Find where the given text appears and provide that cell's center as [x, y] coordinate. 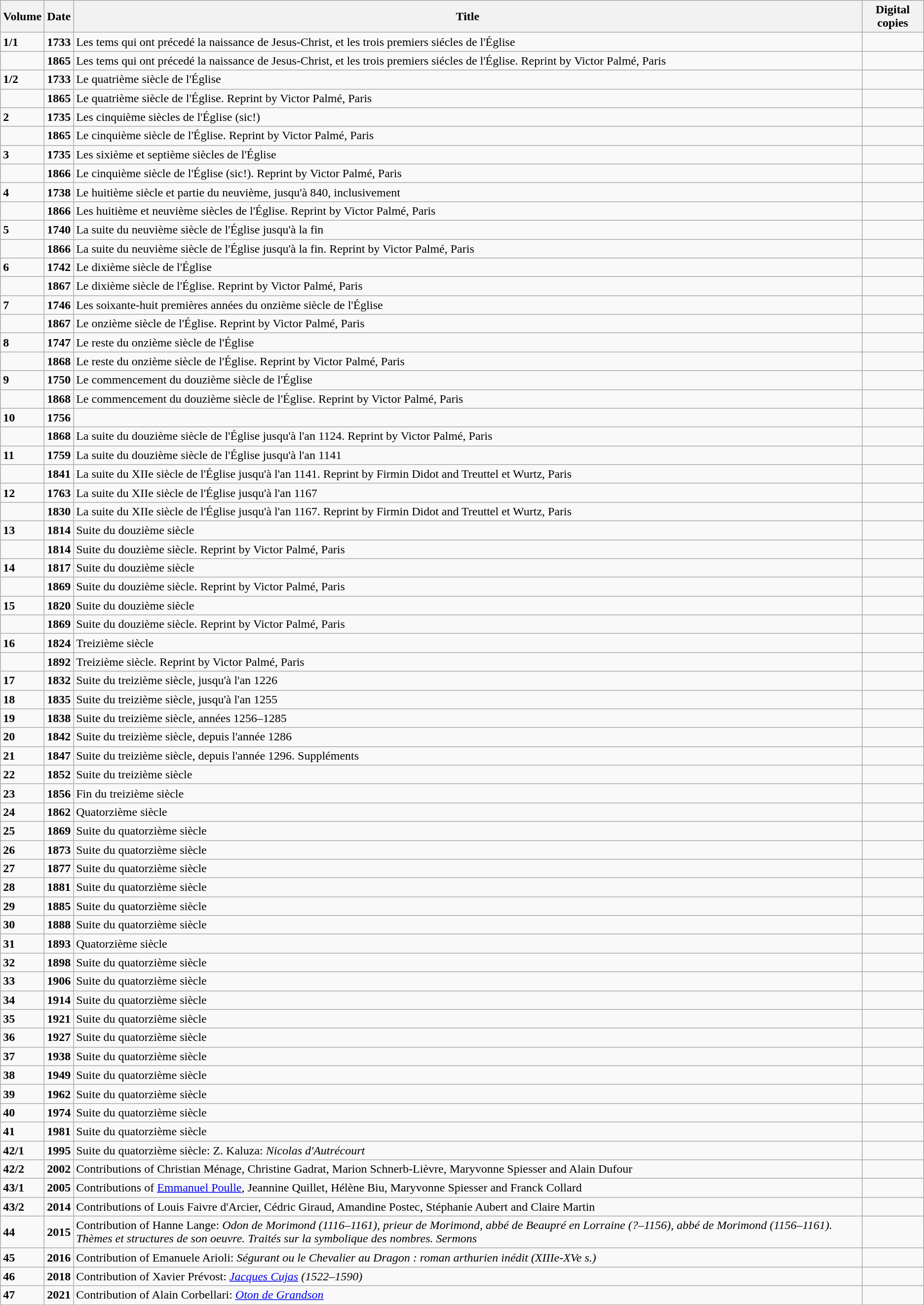
24 [23, 812]
Les soixante-huit premières années du onzième siècle de l'Église [468, 305]
1817 [59, 568]
28 [23, 887]
1938 [59, 1056]
9 [23, 380]
1898 [59, 962]
1/1 [23, 42]
42/2 [23, 1169]
1962 [59, 1094]
7 [23, 305]
1746 [59, 305]
11 [23, 455]
1974 [59, 1113]
45 [23, 1258]
1921 [59, 1019]
1763 [59, 493]
1885 [59, 906]
2014 [59, 1207]
3 [23, 154]
Contribution of Alain Corbellari: Oton de Grandson [468, 1295]
1/2 [23, 79]
25 [23, 831]
Contribution of Xavier Prévost: Jacques Cujas (1522–1590) [468, 1276]
1838 [59, 718]
Le commencement du douzième siècle de l'Église. Reprint by Victor Palmé, Paris [468, 399]
Treizième siècle [468, 643]
10 [23, 418]
5 [23, 230]
La suite du XIIe siècle de l'Église jusqu'à l'an 1167. Reprint by Firmin Didot and Treuttel et Wurtz, Paris [468, 511]
1824 [59, 643]
Le dixième siècle de l'Église [468, 268]
La suite du neuvième siècle de l'Église jusqu'à la fin. Reprint by Victor Palmé, Paris [468, 248]
4 [23, 192]
1862 [59, 812]
Le commencement du douzième siècle de l'Église [468, 380]
26 [23, 849]
Les tems qui ont précedé la naissance de Jesus-Christ, et les trois premiers siécles de l'Église [468, 42]
1914 [59, 1000]
30 [23, 925]
12 [23, 493]
2018 [59, 1276]
27 [23, 869]
Contributions of Emmanuel Poulle, Jeannine Quillet, Hélène Biu, Maryvonne Spiesser and Franck Collard [468, 1188]
22 [23, 774]
14 [23, 568]
33 [23, 981]
Suite du quatorzième siècle: Z. Kaluza: Nicolas d'Autrécourt [468, 1151]
Le quatrième siècle de l'Église [468, 79]
2016 [59, 1258]
29 [23, 906]
1856 [59, 793]
2005 [59, 1188]
1873 [59, 849]
Le quatrième siècle de l'Église. Reprint by Victor Palmé, Paris [468, 98]
34 [23, 1000]
41 [23, 1131]
1747 [59, 343]
16 [23, 643]
La suite du douzième siècle de l'Église jusqu'à l'an 1141 [468, 455]
2021 [59, 1295]
15 [23, 606]
Les cinquième siècles de l'Église (sic!) [468, 117]
13 [23, 530]
Suite du treizième siècle [468, 774]
1820 [59, 606]
2 [23, 117]
1927 [59, 1037]
La suite du neuvième siècle de l'Église jusqu'à la fin [468, 230]
Les tems qui ont précedé la naissance de Jesus-Christ, et les trois premiers siécles de l'Église. Reprint by Victor Palmé, Paris [468, 61]
32 [23, 962]
La suite du XIIe siècle de l'Église jusqu'à l'an 1167 [468, 493]
Le dixième siècle de l'Église. Reprint by Victor Palmé, Paris [468, 286]
1893 [59, 944]
Treizième siècle. Reprint by Victor Palmé, Paris [468, 662]
1740 [59, 230]
1877 [59, 869]
Contributions of Christian Ménage, Christine Gadrat, Marion Schnerb-Lièvre, Maryvonne Spiesser and Alain Dufour [468, 1169]
Les huitième et neuvième siècles de l'Église. Reprint by Victor Palmé, Paris [468, 211]
8 [23, 343]
Le onzième siècle de l'Église. Reprint by Victor Palmé, Paris [468, 324]
37 [23, 1056]
31 [23, 944]
Suite du treizième siècle, depuis l'année 1286 [468, 737]
Suite du treizième siècle, jusqu'à l'an 1226 [468, 681]
Title [468, 17]
Le reste du onzième siècle de l'Église. Reprint by Victor Palmé, Paris [468, 361]
Contributions of Louis Faivre d'Arcier, Cédric Giraud, Amandine Postec, Stéphanie Aubert and Claire Martin [468, 1207]
19 [23, 718]
2002 [59, 1169]
1949 [59, 1075]
35 [23, 1019]
1906 [59, 981]
1835 [59, 699]
Le huitième siècle et partie du neuvième, jusqu'à 840, inclusivement [468, 192]
1995 [59, 1151]
1759 [59, 455]
Digital copies [892, 17]
1832 [59, 681]
43/2 [23, 1207]
46 [23, 1276]
1750 [59, 380]
Les sixième et septième siècles de l'Église [468, 154]
40 [23, 1113]
1852 [59, 774]
Date [59, 17]
47 [23, 1295]
Suite du treizième siècle, jusqu'à l'an 1255 [468, 699]
1847 [59, 756]
Suite du treizième siècle, depuis l'année 1296. Suppléments [468, 756]
Le cinquième siècle de l'Église (sic!). Reprint by Victor Palmé, Paris [468, 173]
1742 [59, 268]
1842 [59, 737]
1888 [59, 925]
La suite du douzième siècle de l'Église jusqu'à l'an 1124. Reprint by Victor Palmé, Paris [468, 436]
La suite du XIIe siècle de l'Église jusqu'à l'an 1141. Reprint by Firmin Didot and Treuttel et Wurtz, Paris [468, 474]
44 [23, 1232]
2015 [59, 1232]
43/1 [23, 1188]
1830 [59, 511]
Volume [23, 17]
Le reste du onzième siècle de l'Église [468, 343]
Contribution of Emanuele Arioli: Ségurant ou le Chevalier au Dragon : roman arthurien inédit (XIIIe-XVe s.) [468, 1258]
21 [23, 756]
1738 [59, 192]
20 [23, 737]
Fin du treizième siècle [468, 793]
42/1 [23, 1151]
Suite du treizième siècle, années 1256–1285 [468, 718]
6 [23, 268]
17 [23, 681]
39 [23, 1094]
1756 [59, 418]
1981 [59, 1131]
38 [23, 1075]
Le cinquième siècle de l'Église. Reprint by Victor Palmé, Paris [468, 136]
36 [23, 1037]
1892 [59, 662]
1881 [59, 887]
18 [23, 699]
1841 [59, 474]
23 [23, 793]
